Search for the cell housing the specified text and yield its (x, y) center coordinate. 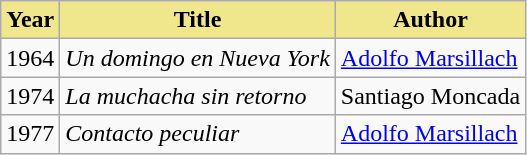
Author (430, 20)
Contacto peculiar (198, 134)
Un domingo en Nueva York (198, 58)
1974 (30, 96)
Santiago Moncada (430, 96)
Year (30, 20)
La muchacha sin retorno (198, 96)
Title (198, 20)
1977 (30, 134)
1964 (30, 58)
